Identify which cell holds the provided text, then report its (X, Y) central coordinate. 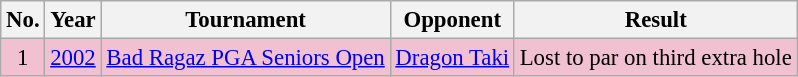
Tournament (246, 20)
Result (656, 20)
1 (23, 58)
Lost to par on third extra hole (656, 58)
Opponent (452, 20)
2002 (73, 58)
Year (73, 20)
No. (23, 20)
Bad Ragaz PGA Seniors Open (246, 58)
Dragon Taki (452, 58)
